Locate the cell with the specified text and output its [X, Y] center coordinate. 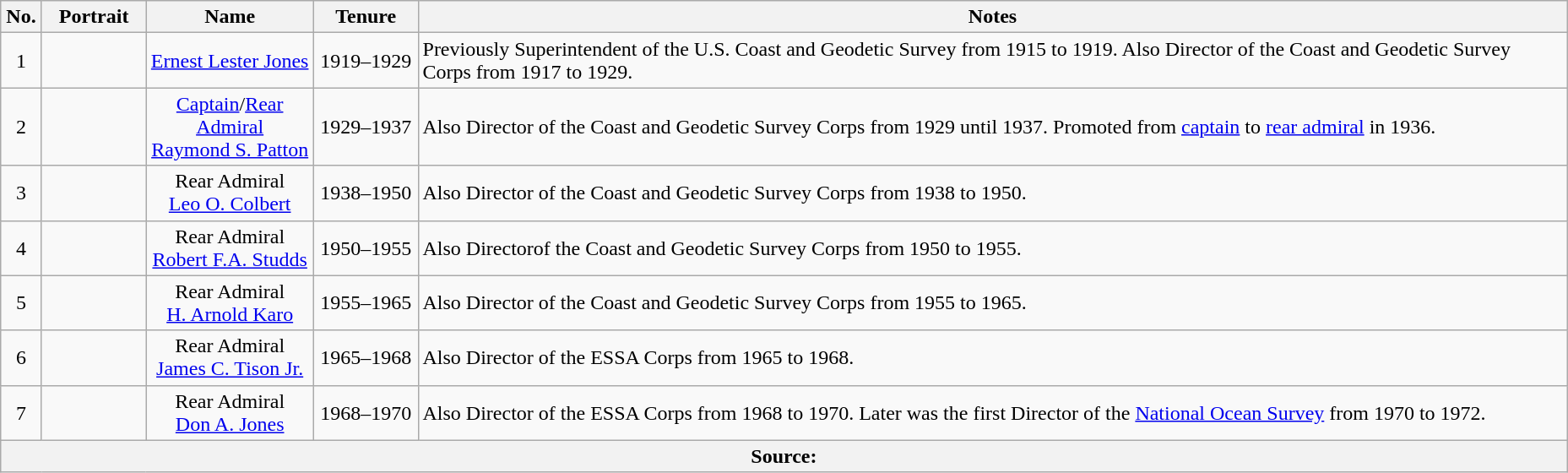
Rear AdmiralRobert F.A. Studds [230, 248]
1965–1968 [366, 358]
1919–1929 [366, 61]
1955–1965 [366, 302]
Rear AdmiralDon A. Jones [230, 412]
Source: [784, 456]
7 [22, 412]
5 [22, 302]
1 [22, 61]
1938–1950 [366, 193]
1968–1970 [366, 412]
Also Director of the ESSA Corps from 1968 to 1970. Later was the first Director of the National Ocean Survey from 1970 to 1972. [993, 412]
Tenure [366, 17]
6 [22, 358]
Also Director of the Coast and Geodetic Survey Corps from 1938 to 1950. [993, 193]
Also Director of the Coast and Geodetic Survey Corps from 1955 to 1965. [993, 302]
Rear AdmiralH. Arnold Karo [230, 302]
Rear AdmiralJames C. Tison Jr. [230, 358]
Also Directorof the Coast and Geodetic Survey Corps from 1950 to 1955. [993, 248]
Portrait [94, 17]
2 [22, 127]
Rear AdmiralLeo O. Colbert [230, 193]
1929–1937 [366, 127]
No. [22, 17]
Ernest Lester Jones [230, 61]
1950–1955 [366, 248]
Also Director of the Coast and Geodetic Survey Corps from 1929 until 1937. Promoted from captain to rear admiral in 1936. [993, 127]
Also Director of the ESSA Corps from 1965 to 1968. [993, 358]
Notes [993, 17]
4 [22, 248]
Name [230, 17]
Captain/Rear AdmiralRaymond S. Patton [230, 127]
3 [22, 193]
